Detect which cell encompasses the target text, then output its [X, Y] center coordinate. 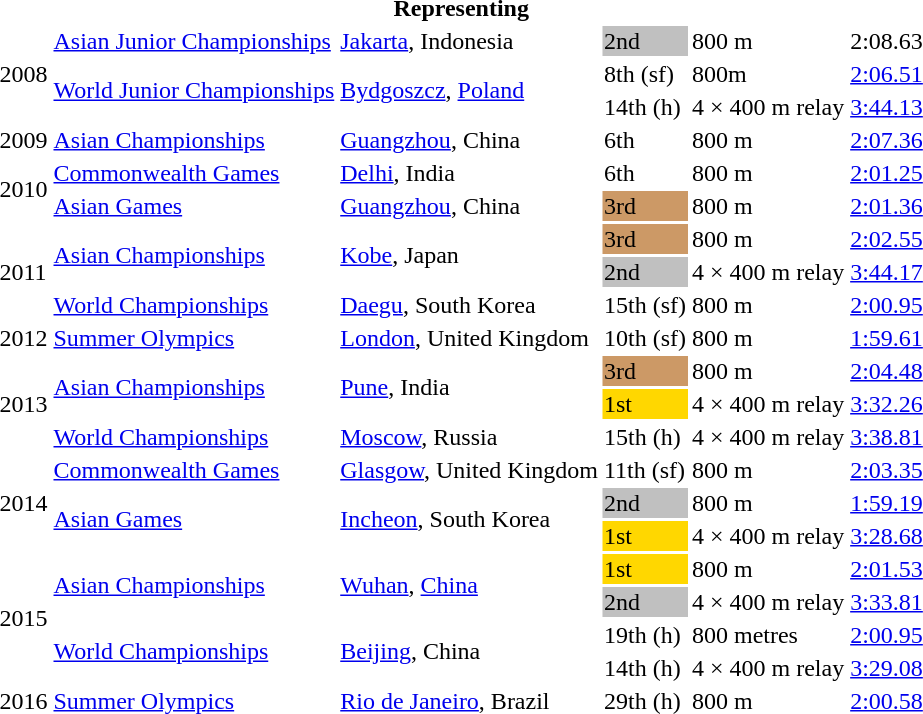
Beijing, China [470, 652]
Delhi, India [470, 173]
Wuhan, China [470, 586]
Pune, India [470, 388]
800 metres [768, 635]
Incheon, South Korea [470, 520]
Asian Junior Championships [194, 41]
15th (h) [644, 437]
11th (sf) [644, 470]
15th (sf) [644, 305]
London, United Kingdom [470, 338]
World Junior Championships [194, 90]
19th (h) [644, 635]
Daegu, South Korea [470, 305]
Bydgoszcz, Poland [470, 90]
Jakarta, Indonesia [470, 41]
8th (sf) [644, 74]
800m [768, 74]
Summer Olympics [194, 338]
Glasgow, United Kingdom [470, 470]
10th (sf) [644, 338]
Moscow, Russia [470, 437]
Kobe, Japan [470, 256]
